From the cell containing the given text, extract its center point as [x, y] coordinate. 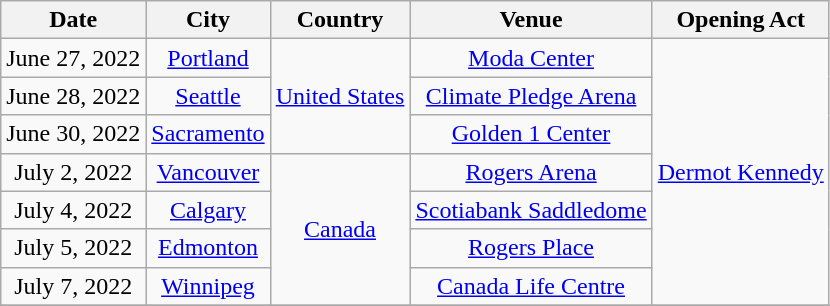
July 4, 2022 [74, 210]
Country [340, 20]
Seattle [208, 96]
Scotiabank Saddledome [531, 210]
City [208, 20]
July 2, 2022 [74, 172]
June 28, 2022 [74, 96]
Winnipeg [208, 286]
Edmonton [208, 248]
Vancouver [208, 172]
United States [340, 96]
Rogers Arena [531, 172]
July 7, 2022 [74, 286]
Dermot Kennedy [740, 172]
Rogers Place [531, 248]
July 5, 2022 [74, 248]
Opening Act [740, 20]
Canada [340, 229]
Date [74, 20]
Venue [531, 20]
Sacramento [208, 134]
June 27, 2022 [74, 58]
Portland [208, 58]
Golden 1 Center [531, 134]
Canada Life Centre [531, 286]
June 30, 2022 [74, 134]
Moda Center [531, 58]
Climate Pledge Arena [531, 96]
Calgary [208, 210]
